Return (x, y) of the center of cell containing provided text 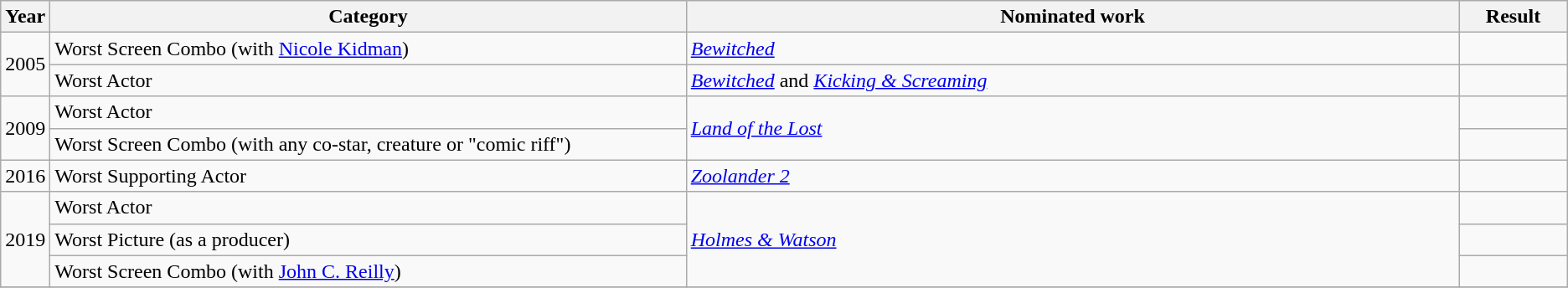
Worst Screen Combo (with Nicole Kidman) (369, 49)
Land of the Lost (1072, 128)
Worst Supporting Actor (369, 176)
Category (369, 17)
2016 (25, 176)
Bewitched and Kicking & Screaming (1072, 80)
Year (25, 17)
2005 (25, 64)
2009 (25, 128)
2019 (25, 239)
Worst Screen Combo (with John C. Reilly) (369, 271)
Bewitched (1072, 49)
Worst Picture (as a producer) (369, 239)
Result (1513, 17)
Nominated work (1072, 17)
Holmes & Watson (1072, 239)
Zoolander 2 (1072, 176)
Worst Screen Combo (with any co-star, creature or "comic riff") (369, 144)
